Provide the [x, y] coordinate of the cell's center where the given text is located.  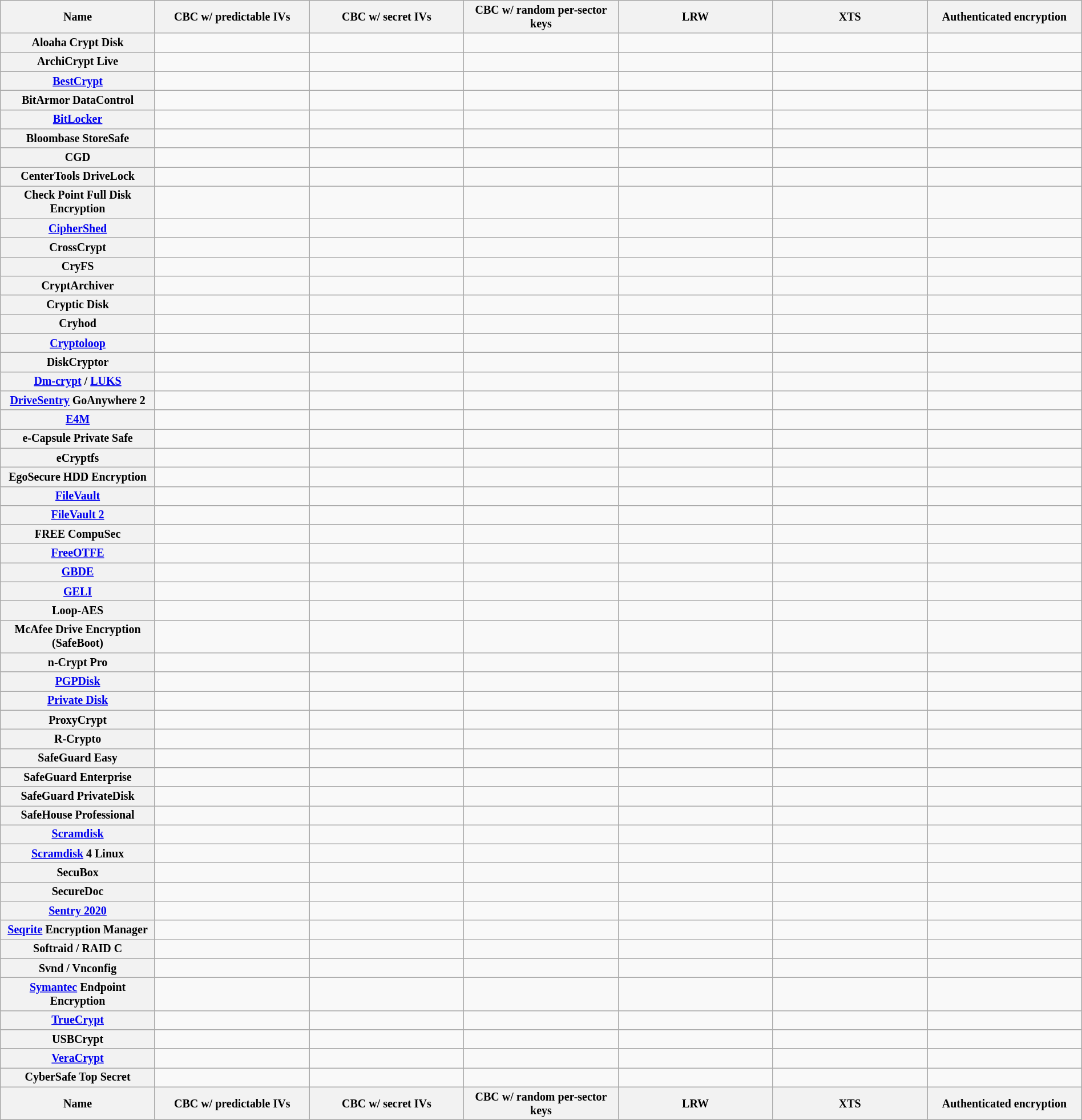
BitLocker [78, 119]
GELI [78, 591]
eCryptfs [78, 458]
Scramdisk 4 Linux [78, 854]
Seqrite Encryption Manager [78, 930]
Dm-crypt / LUKS [78, 381]
TrueCrypt [78, 1021]
CryFS [78, 267]
Private Disk [78, 701]
VeraCrypt [78, 1058]
Sentry 2020 [78, 911]
Scramdisk [78, 835]
Symantec Endpoint Encryption [78, 994]
Cryptoloop [78, 344]
BitArmor DataControl [78, 100]
BestCrypt [78, 81]
Bloombase StoreSafe [78, 138]
EgoSecure HDD Encryption [78, 477]
E4M [78, 419]
USBCrypt [78, 1039]
FileVault [78, 495]
Svnd / Vnconfig [78, 968]
Loop-AES [78, 611]
SecuBox [78, 872]
Cryhod [78, 324]
CyberSafe Top Secret [78, 1078]
Cryptic Disk [78, 305]
DriveSentry GoAnywhere 2 [78, 401]
SafeGuard Enterprise [78, 777]
SafeHouse Professional [78, 815]
ArchiCrypt Live [78, 62]
ProxyCrypt [78, 719]
FREE CompuSec [78, 534]
n-Crypt Pro [78, 662]
SafeGuard Easy [78, 758]
R-Crypto [78, 739]
Softraid / RAID C [78, 949]
FileVault 2 [78, 515]
CenterTools DriveLock [78, 177]
FreeOTFE [78, 554]
Check Point Full Disk Encryption [78, 202]
Aloaha Crypt Disk [78, 43]
CrossCrypt [78, 248]
CipherShed [78, 228]
CGD [78, 158]
DiskCryptor [78, 362]
GBDE [78, 572]
McAfee Drive Encryption (SafeBoot) [78, 637]
SafeGuard PrivateDisk [78, 796]
SecureDoc [78, 892]
e-Capsule Private Safe [78, 438]
CryptArchiver [78, 285]
PGPDisk [78, 682]
